From the cell containing the given text, extract its center point as [x, y] coordinate. 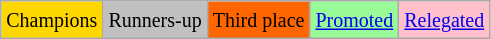
Runners-up [155, 20]
Relegated [444, 20]
Promoted [354, 20]
Champions [52, 20]
Third place [258, 20]
